Detect which cell encompasses the target text, then output its (X, Y) center coordinate. 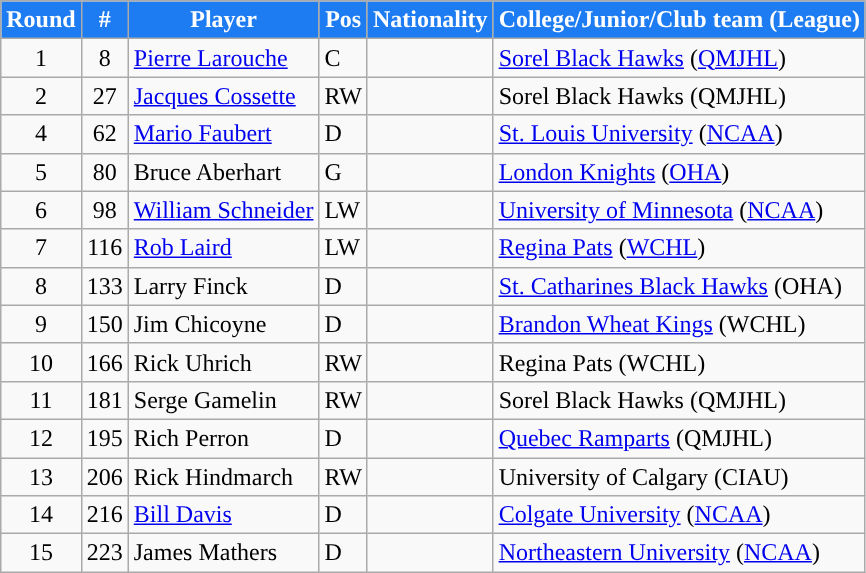
St. Catharines Black Hawks (OHA) (679, 286)
# (104, 20)
223 (104, 553)
11 (41, 400)
Player (224, 20)
London Knights (OHA) (679, 172)
5 (41, 172)
Quebec Ramparts (QMJHL) (679, 438)
1 (41, 58)
Serge Gamelin (224, 400)
C (343, 58)
150 (104, 324)
Jim Chicoyne (224, 324)
195 (104, 438)
13 (41, 477)
166 (104, 362)
Bruce Aberhart (224, 172)
Mario Faubert (224, 134)
206 (104, 477)
St. Louis University (NCAA) (679, 134)
2 (41, 96)
62 (104, 134)
6 (41, 210)
7 (41, 248)
Jacques Cossette (224, 96)
Colgate University (NCAA) (679, 515)
Northeastern University (NCAA) (679, 553)
Rich Perron (224, 438)
Rick Uhrich (224, 362)
Round (41, 20)
133 (104, 286)
27 (104, 96)
University of Calgary (CIAU) (679, 477)
College/Junior/Club team (League) (679, 20)
Rob Laird (224, 248)
Nationality (430, 20)
Pierre Larouche (224, 58)
Larry Finck (224, 286)
Bill Davis (224, 515)
G (343, 172)
216 (104, 515)
14 (41, 515)
Rick Hindmarch (224, 477)
9 (41, 324)
10 (41, 362)
William Schneider (224, 210)
4 (41, 134)
12 (41, 438)
80 (104, 172)
98 (104, 210)
James Mathers (224, 553)
116 (104, 248)
Pos (343, 20)
15 (41, 553)
181 (104, 400)
University of Minnesota (NCAA) (679, 210)
Brandon Wheat Kings (WCHL) (679, 324)
